Pinpoint the cell where the given text exists, returning its (x, y) midpoint coordinate. 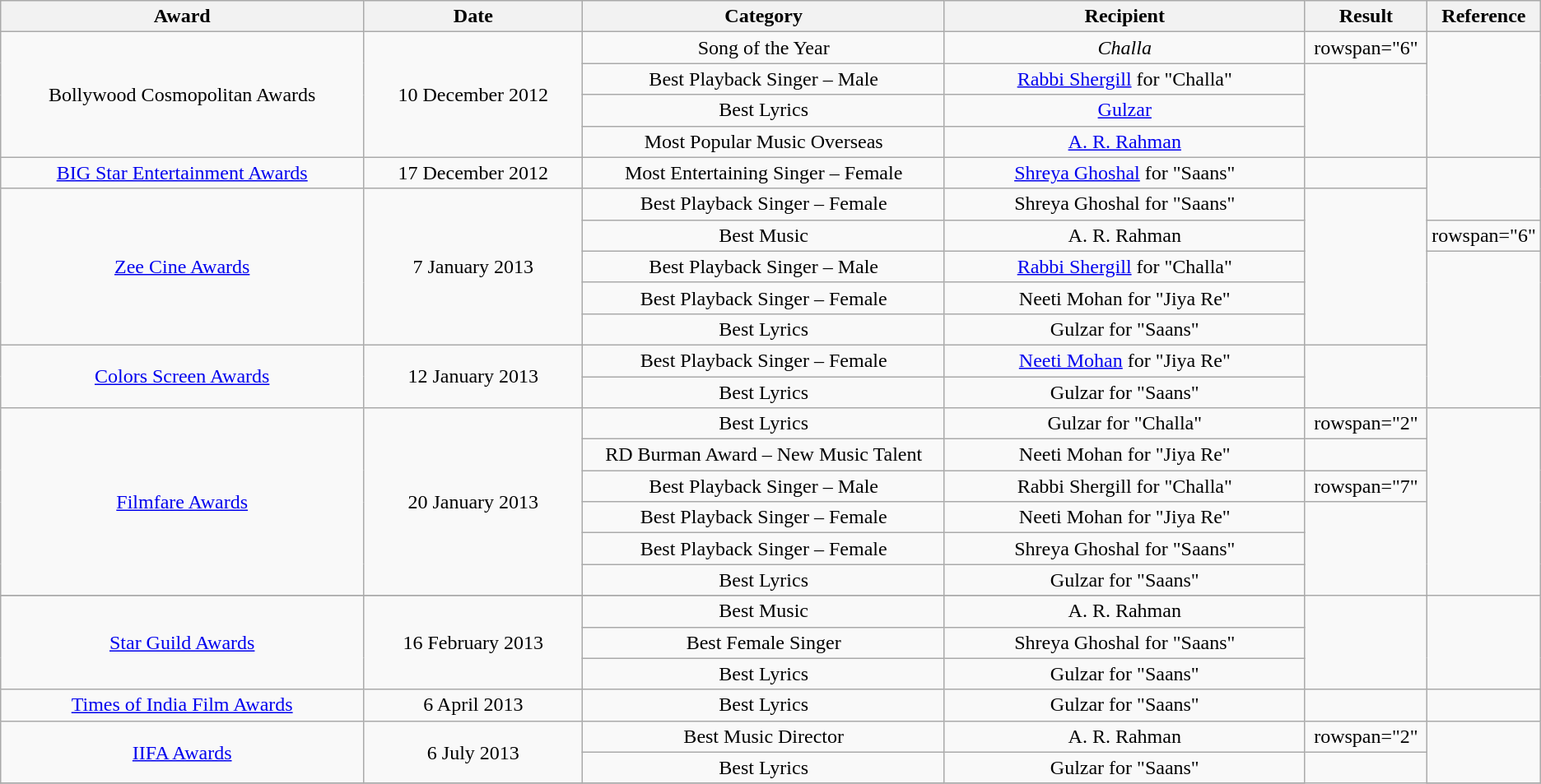
Reference (1484, 16)
10 December 2012 (473, 95)
rowspan="7" (1366, 486)
6 April 2013 (473, 705)
Gulzar for "Challa" (1124, 424)
Best Music Director (764, 736)
Best Female Singer (764, 643)
Bollywood Cosmopolitan Awards (183, 95)
Challa (1124, 48)
Most Entertaining Singer – Female (764, 173)
Gulzar (1124, 110)
20 January 2013 (473, 502)
Award (183, 16)
Star Guild Awards (183, 643)
7 January 2013 (473, 267)
RD Burman Award – New Music Talent (764, 455)
Result (1366, 16)
Zee Cine Awards (183, 267)
BIG Star Entertainment Awards (183, 173)
Filmfare Awards (183, 502)
Recipient (1124, 16)
Song of the Year (764, 48)
Colors Screen Awards (183, 376)
IIFA Awards (183, 752)
12 January 2013 (473, 376)
Date (473, 16)
6 July 2013 (473, 752)
Most Popular Music Overseas (764, 141)
Times of India Film Awards (183, 705)
17 December 2012 (473, 173)
16 February 2013 (473, 643)
Category (764, 16)
